Provide the [X, Y] coordinate of the cell's center where the given text is located.  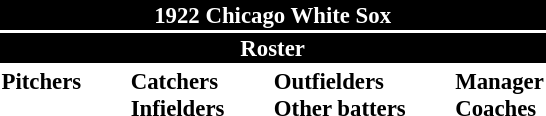
1922 Chicago White Sox [272, 15]
Roster [272, 48]
